Find where the given text appears and provide that cell's center as [X, Y] coordinate. 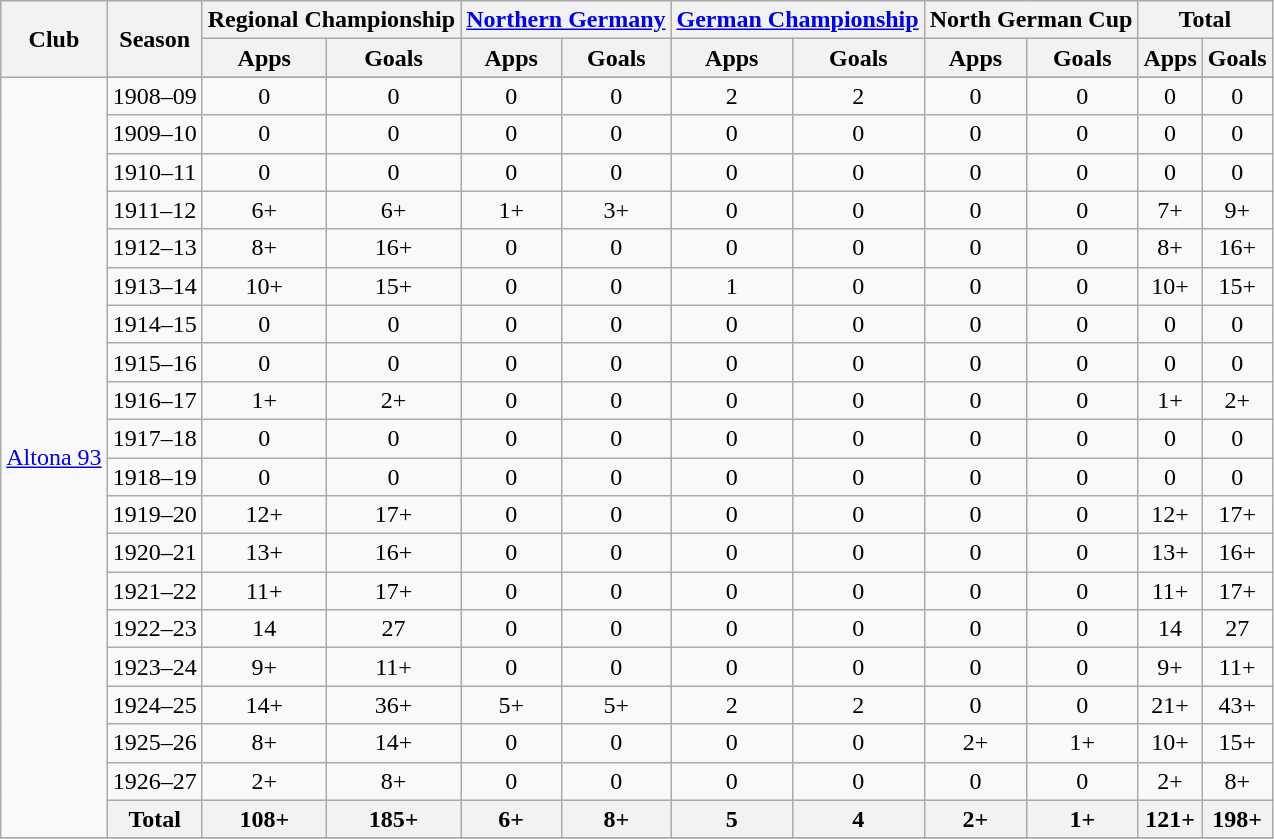
185+ [393, 819]
43+ [1237, 705]
1908–09 [154, 96]
1909–10 [154, 134]
1917–18 [154, 438]
1 [732, 286]
4 [859, 819]
5 [732, 819]
21+ [1170, 705]
1923–24 [154, 667]
1918–19 [154, 477]
1921–22 [154, 591]
108+ [264, 819]
7+ [1170, 210]
1911–12 [154, 210]
Altona 93 [54, 458]
Club [54, 39]
1915–16 [154, 362]
1920–21 [154, 553]
1919–20 [154, 515]
Season [154, 39]
1913–14 [154, 286]
1926–27 [154, 781]
North German Cup [1031, 20]
1924–25 [154, 705]
1916–17 [154, 400]
121+ [1170, 819]
36+ [393, 705]
Regional Championship [331, 20]
1922–23 [154, 629]
Northern Germany [566, 20]
German Championship [798, 20]
1912–13 [154, 248]
1925–26 [154, 743]
198+ [1237, 819]
3+ [616, 210]
1914–15 [154, 324]
1910–11 [154, 172]
